Identify which cell holds the provided text, then report its (X, Y) central coordinate. 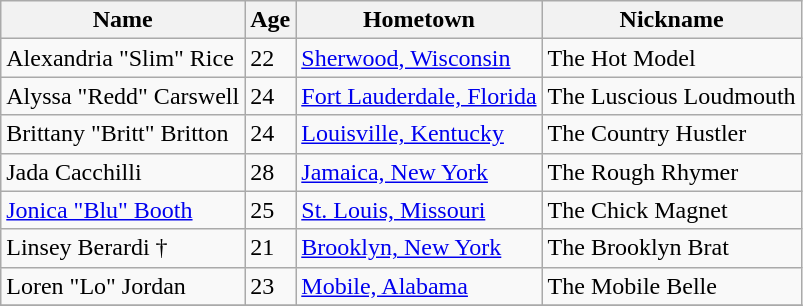
The Luscious Loudmouth (672, 96)
Alexandria "Slim" Rice (123, 58)
28 (270, 172)
Age (270, 20)
Linsey Berardi † (123, 248)
Jada Cacchilli (123, 172)
Brittany "Britt" Britton (123, 134)
Loren "Lo" Jordan (123, 286)
Name (123, 20)
25 (270, 210)
The Mobile Belle (672, 286)
Jonica "Blu" Booth (123, 210)
Fort Lauderdale, Florida (419, 96)
21 (270, 248)
Hometown (419, 20)
The Country Hustler (672, 134)
The Hot Model (672, 58)
Jamaica, New York (419, 172)
Mobile, Alabama (419, 286)
The Brooklyn Brat (672, 248)
Brooklyn, New York (419, 248)
St. Louis, Missouri (419, 210)
The Chick Magnet (672, 210)
23 (270, 286)
Louisville, Kentucky (419, 134)
Sherwood, Wisconsin (419, 58)
The Rough Rhymer (672, 172)
Nickname (672, 20)
22 (270, 58)
Alyssa "Redd" Carswell (123, 96)
